Output the (X, Y) coordinate of the center of the cell containing the given text.  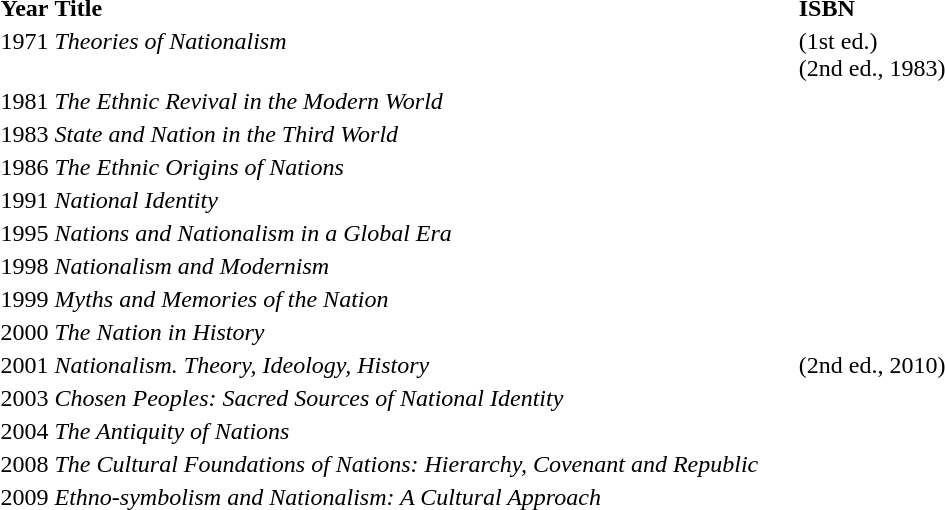
National Identity (424, 200)
Myths and Memories of the Nation (424, 299)
The Ethnic Revival in the Modern World (424, 101)
The Ethnic Origins of Nations (424, 167)
The Cultural Foundations of Nations: Hierarchy, Covenant and Republic (424, 464)
Theories of Nationalism (424, 54)
The Nation in History (424, 332)
Nationalism. Theory, Ideology, History (424, 365)
Nationalism and Modernism (424, 266)
State and Nation in the Third World (424, 134)
Nations and Nationalism in a Global Era (424, 233)
The Antiquity of Nations (424, 431)
Chosen Peoples: Sacred Sources of National Identity (424, 398)
